From the cell containing the given text, extract its center point as [x, y] coordinate. 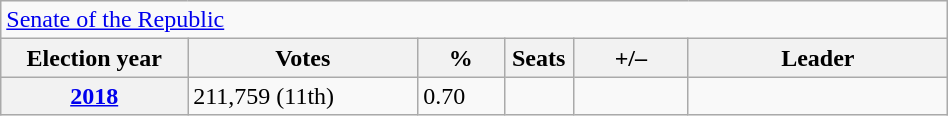
% [461, 58]
Election year [94, 58]
+/– [630, 58]
0.70 [461, 96]
Votes [303, 58]
2018 [94, 96]
211,759 (11th) [303, 96]
Leader [818, 58]
Senate of the Republic [474, 20]
Seats [538, 58]
